Provide the [x, y] coordinate of the cell's center where the given text is located.  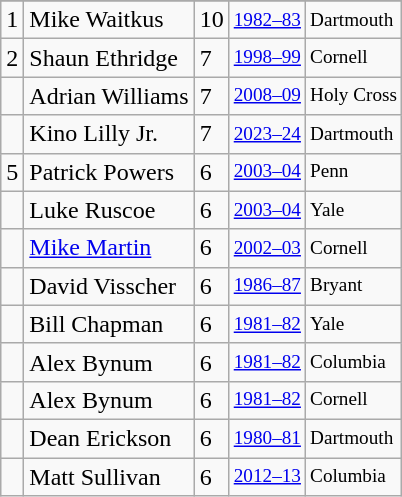
1998–99 [267, 58]
2002–03 [267, 248]
Luke Ruscoe [109, 210]
Mike Waitkus [109, 20]
5 [12, 172]
2023–24 [267, 134]
David Visscher [109, 286]
Patrick Powers [109, 172]
Bill Chapman [109, 324]
2012–13 [267, 477]
Kino Lilly Jr. [109, 134]
Matt Sullivan [109, 477]
Mike Martin [109, 248]
Holy Cross [354, 96]
1986–87 [267, 286]
Bryant [354, 286]
1 [12, 20]
Penn [354, 172]
1982–83 [267, 20]
1980–81 [267, 438]
2008–09 [267, 96]
Shaun Ethridge [109, 58]
10 [212, 20]
Adrian Williams [109, 96]
Dean Erickson [109, 438]
2 [12, 58]
